Identify which cell holds the provided text, then report its [X, Y] central coordinate. 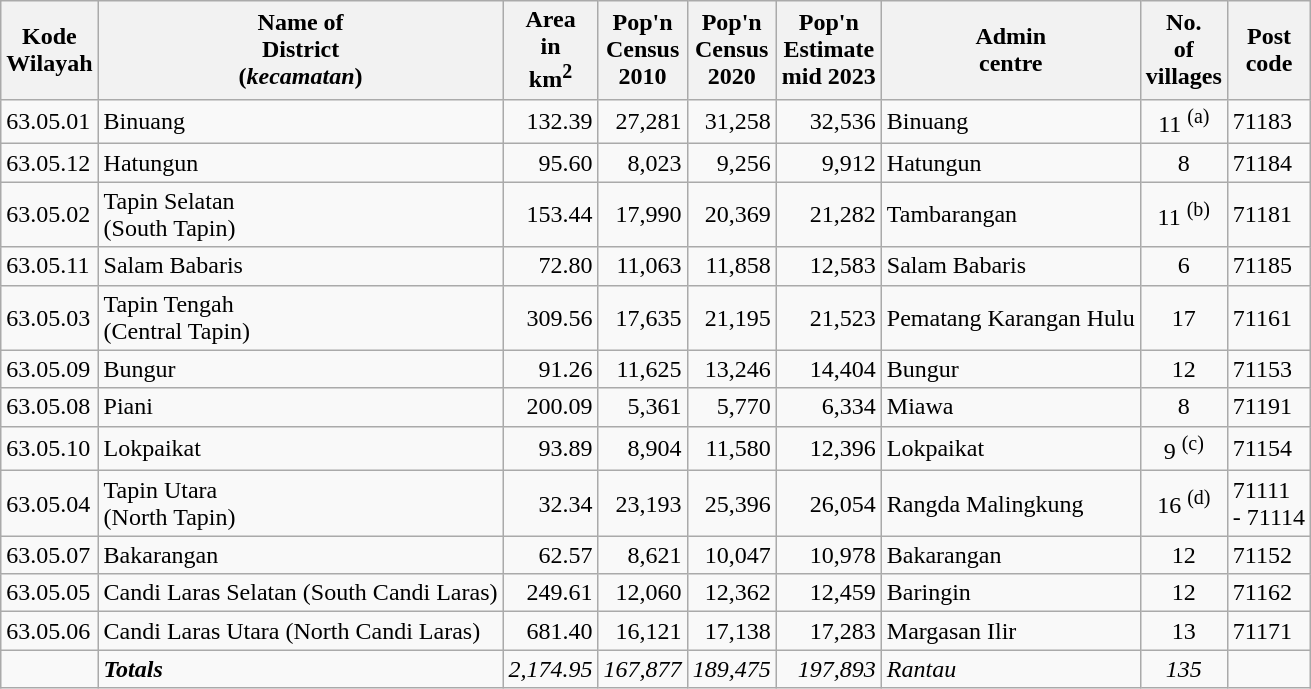
681.40 [550, 631]
12,060 [642, 593]
71153 [1268, 369]
21,282 [828, 214]
71191 [1268, 407]
71161 [1268, 318]
63.05.07 [50, 555]
17,138 [732, 631]
72.80 [550, 266]
Admincentre [1010, 50]
71162 [1268, 593]
93.89 [550, 448]
12,583 [828, 266]
91.26 [550, 369]
8,621 [642, 555]
11,858 [732, 266]
Tambarangan [1010, 214]
Candi Laras Utara (North Candi Laras) [300, 631]
12,459 [828, 593]
63.05.12 [50, 163]
63.05.10 [50, 448]
Miawa [1010, 407]
6 [1184, 266]
6,334 [828, 407]
11,063 [642, 266]
71184 [1268, 163]
Kode Wilayah [50, 50]
Piani [300, 407]
71181 [1268, 214]
5,361 [642, 407]
8,904 [642, 448]
132.39 [550, 122]
71171 [1268, 631]
63.05.09 [50, 369]
Pop'nCensus2020 [732, 50]
17,283 [828, 631]
14,404 [828, 369]
71185 [1268, 266]
25,396 [732, 504]
Candi Laras Selatan (South Candi Laras) [300, 593]
Pematang Karangan Hulu [1010, 318]
10,047 [732, 555]
Area inkm2 [550, 50]
197,893 [828, 669]
249.61 [550, 593]
17 [1184, 318]
63.05.02 [50, 214]
16 (d) [1184, 504]
26,054 [828, 504]
10,978 [828, 555]
21,195 [732, 318]
Tapin Tengah(Central Tapin) [300, 318]
71183 [1268, 122]
Pop'nCensus 2010 [642, 50]
63.05.06 [50, 631]
135 [1184, 669]
71111 - 71114 [1268, 504]
20,369 [732, 214]
23,193 [642, 504]
11,580 [732, 448]
63.05.04 [50, 504]
189,475 [732, 669]
11 (b) [1184, 214]
200.09 [550, 407]
17,990 [642, 214]
Pop'nEstimate mid 2023 [828, 50]
5,770 [732, 407]
12,396 [828, 448]
21,523 [828, 318]
11 (a) [1184, 122]
32.34 [550, 504]
Tapin Selatan(South Tapin) [300, 214]
12,362 [732, 593]
63.05.01 [50, 122]
11,625 [642, 369]
No. ofvillages [1184, 50]
2,174.95 [550, 669]
71152 [1268, 555]
17,635 [642, 318]
Rangda Malingkung [1010, 504]
309.56 [550, 318]
63.05.08 [50, 407]
Tapin Utara(North Tapin) [300, 504]
8,023 [642, 163]
167,877 [642, 669]
Postcode [1268, 50]
9 (c) [1184, 448]
153.44 [550, 214]
13 [1184, 631]
95.60 [550, 163]
27,281 [642, 122]
31,258 [732, 122]
9,912 [828, 163]
32,536 [828, 122]
Totals [300, 669]
63.05.03 [50, 318]
13,246 [732, 369]
63.05.11 [50, 266]
Baringin [1010, 593]
62.57 [550, 555]
16,121 [642, 631]
Margasan Ilir [1010, 631]
63.05.05 [50, 593]
9,256 [732, 163]
Name ofDistrict(kecamatan) [300, 50]
71154 [1268, 448]
Rantau [1010, 669]
